Search for the cell housing the specified text and yield its (X, Y) center coordinate. 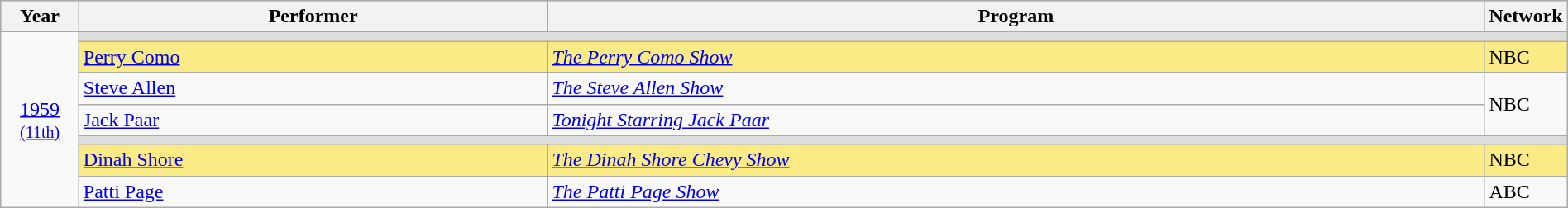
Dinah Shore (313, 160)
1959(11th) (40, 120)
ABC (1526, 191)
Jack Paar (313, 120)
The Perry Como Show (1016, 57)
Year (40, 17)
The Dinah Shore Chevy Show (1016, 160)
The Steve Allen Show (1016, 88)
Performer (313, 17)
Patti Page (313, 191)
Program (1016, 17)
Perry Como (313, 57)
Tonight Starring Jack Paar (1016, 120)
The Patti Page Show (1016, 191)
Steve Allen (313, 88)
Network (1526, 17)
